Search for the cell housing the specified text and yield its (X, Y) center coordinate. 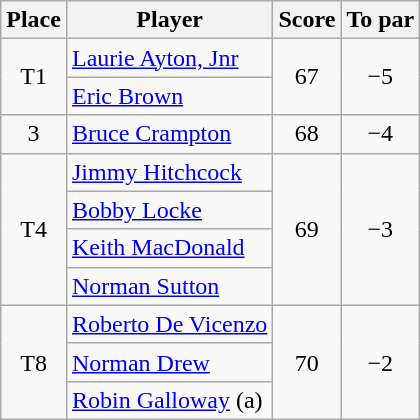
Bobby Locke (169, 210)
Bruce Crampton (169, 134)
Place (34, 20)
T1 (34, 77)
68 (307, 134)
Roberto De Vicenzo (169, 324)
67 (307, 77)
Score (307, 20)
−2 (380, 362)
−3 (380, 229)
Keith MacDonald (169, 248)
Norman Drew (169, 362)
Jimmy Hitchcock (169, 172)
69 (307, 229)
T8 (34, 362)
Norman Sutton (169, 286)
To par (380, 20)
Player (169, 20)
T4 (34, 229)
Robin Galloway (a) (169, 400)
70 (307, 362)
−5 (380, 77)
3 (34, 134)
−4 (380, 134)
Laurie Ayton, Jnr (169, 58)
Eric Brown (169, 96)
